Scan for the cell matching the given text and deliver its (X, Y) coordinate at center. 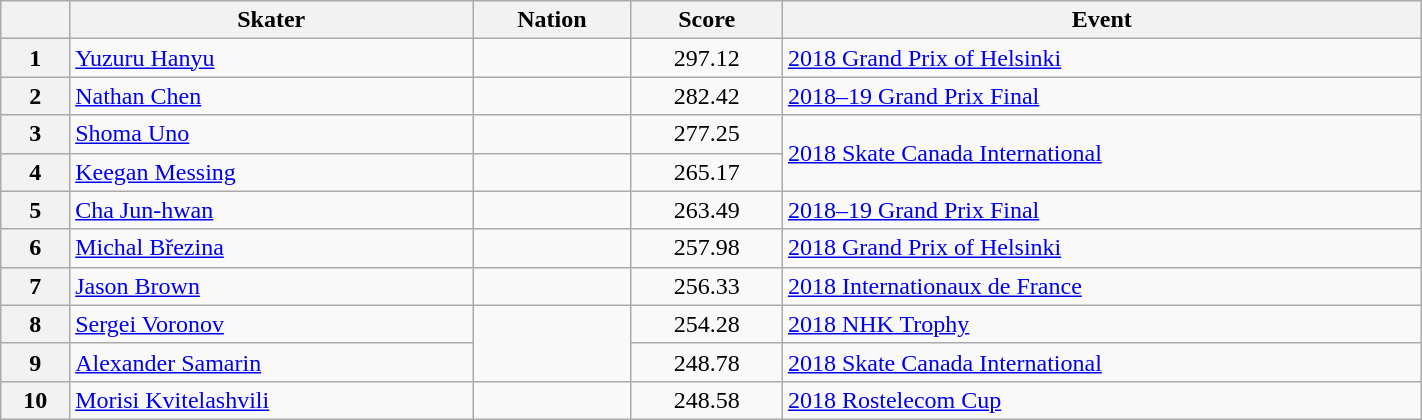
Nathan Chen (272, 96)
Keegan Messing (272, 172)
10 (36, 400)
256.33 (707, 286)
265.17 (707, 172)
248.78 (707, 362)
9 (36, 362)
2018 Rostelecom Cup (1102, 400)
2018 Internationaux de France (1102, 286)
6 (36, 248)
Alexander Samarin (272, 362)
Sergei Voronov (272, 324)
8 (36, 324)
277.25 (707, 134)
Shoma Uno (272, 134)
Cha Jun-hwan (272, 210)
Event (1102, 20)
282.42 (707, 96)
263.49 (707, 210)
Score (707, 20)
257.98 (707, 248)
5 (36, 210)
2018 NHK Trophy (1102, 324)
7 (36, 286)
Skater (272, 20)
2 (36, 96)
Yuzuru Hanyu (272, 58)
Nation (552, 20)
1 (36, 58)
248.58 (707, 400)
3 (36, 134)
4 (36, 172)
Jason Brown (272, 286)
254.28 (707, 324)
297.12 (707, 58)
Michal Březina (272, 248)
Morisi Kvitelashvili (272, 400)
